Output the [x, y] coordinate of the center of the cell containing the given text.  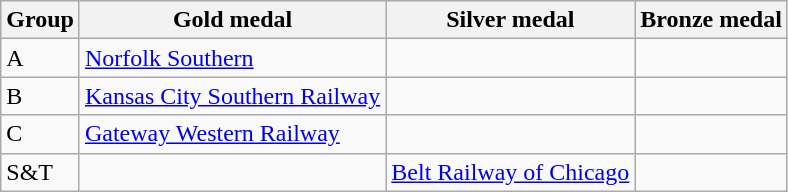
Kansas City Southern Railway [232, 96]
S&T [40, 172]
Silver medal [510, 20]
A [40, 58]
B [40, 96]
Bronze medal [712, 20]
Gold medal [232, 20]
Norfolk Southern [232, 58]
Gateway Western Railway [232, 134]
Group [40, 20]
C [40, 134]
Belt Railway of Chicago [510, 172]
